For the text-containing cell, return its midpoint in [x, y] coordinate format. 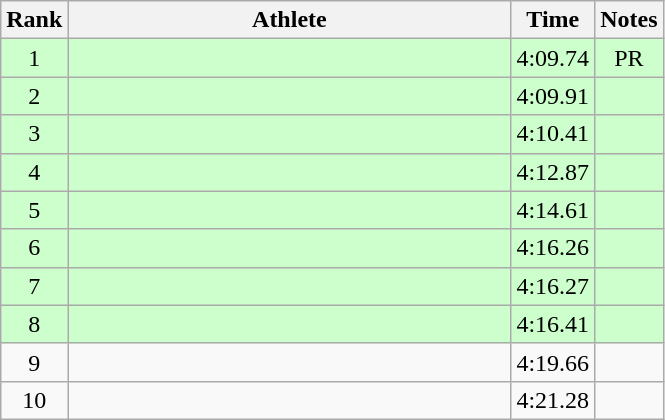
4:16.26 [553, 248]
4:09.74 [553, 58]
4:16.27 [553, 286]
Athlete [290, 20]
4:19.66 [553, 362]
4:09.91 [553, 96]
2 [34, 96]
4:16.41 [553, 324]
4:14.61 [553, 210]
Rank [34, 20]
3 [34, 134]
4 [34, 172]
8 [34, 324]
1 [34, 58]
10 [34, 400]
4:10.41 [553, 134]
6 [34, 248]
4:12.87 [553, 172]
9 [34, 362]
4:21.28 [553, 400]
Time [553, 20]
7 [34, 286]
5 [34, 210]
PR [629, 58]
Notes [629, 20]
